For the text-containing cell, return its midpoint in (X, Y) coordinate format. 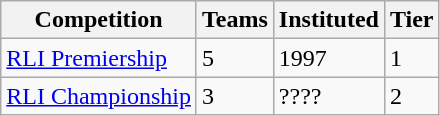
RLI Championship (99, 96)
???? (328, 96)
Instituted (328, 20)
RLI Premiership (99, 58)
1997 (328, 58)
5 (234, 58)
3 (234, 96)
2 (412, 96)
1 (412, 58)
Competition (99, 20)
Tier (412, 20)
Teams (234, 20)
